Detect which cell encompasses the target text, then output its [x, y] center coordinate. 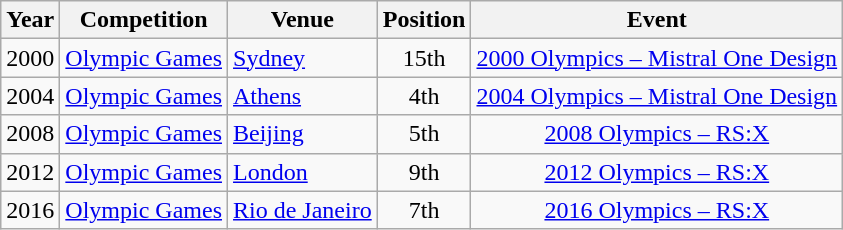
2016 Olympics – RS:X [657, 210]
Competition [144, 20]
Position [424, 20]
2008 [30, 134]
Sydney [303, 58]
4th [424, 96]
2012 Olympics – RS:X [657, 172]
2000 [30, 58]
2012 [30, 172]
2004 [30, 96]
2000 Olympics – Mistral One Design [657, 58]
2008 Olympics – RS:X [657, 134]
Year [30, 20]
Athens [303, 96]
7th [424, 210]
Venue [303, 20]
Rio de Janeiro [303, 210]
Beijing [303, 134]
15th [424, 58]
2016 [30, 210]
5th [424, 134]
9th [424, 172]
London [303, 172]
Event [657, 20]
2004 Olympics – Mistral One Design [657, 96]
